Locate the cell with the specified text and output its (X, Y) center coordinate. 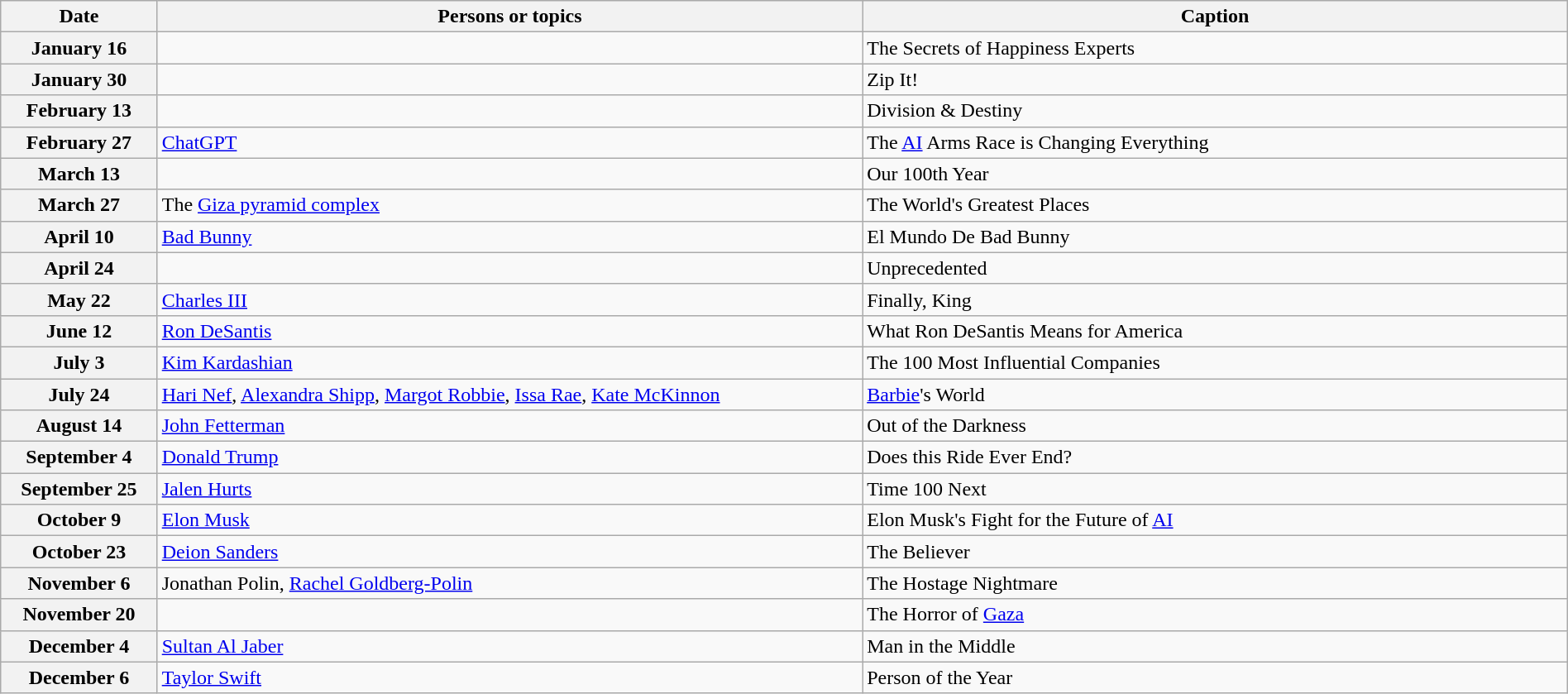
Sultan Al Jaber (509, 646)
The Believer (1216, 552)
Deion Sanders (509, 552)
Person of the Year (1216, 677)
The Hostage Nightmare (1216, 583)
February 13 (79, 111)
Man in the Middle (1216, 646)
June 12 (79, 331)
The AI Arms Race is Changing Everything (1216, 142)
Charles III (509, 299)
March 27 (79, 205)
October 23 (79, 552)
November 6 (79, 583)
Bad Bunny (509, 237)
Elon Musk (509, 520)
April 24 (79, 268)
March 13 (79, 174)
The Secrets of Happiness Experts (1216, 48)
The 100 Most Influential Companies (1216, 362)
Ron DeSantis (509, 331)
November 20 (79, 615)
Donald Trump (509, 457)
Date (79, 17)
Taylor Swift (509, 677)
August 14 (79, 426)
Hari Nef, Alexandra Shipp, Margot Robbie, Issa Rae, Kate McKinnon (509, 395)
ChatGPT (509, 142)
Zip It! (1216, 79)
The Giza pyramid complex (509, 205)
Our 100th Year (1216, 174)
The Horror of Gaza (1216, 615)
Kim Kardashian (509, 362)
July 24 (79, 395)
Unprecedented (1216, 268)
Barbie's World (1216, 395)
Jalen Hurts (509, 489)
October 9 (79, 520)
December 6 (79, 677)
El Mundo De Bad Bunny (1216, 237)
John Fetterman (509, 426)
January 30 (79, 79)
The World's Greatest Places (1216, 205)
February 27 (79, 142)
Time 100 Next (1216, 489)
Finally, King (1216, 299)
Out of the Darkness (1216, 426)
Caption (1216, 17)
May 22 (79, 299)
Division & Destiny (1216, 111)
Persons or topics (509, 17)
September 4 (79, 457)
April 10 (79, 237)
Does this Ride Ever End? (1216, 457)
July 3 (79, 362)
January 16 (79, 48)
Elon Musk's Fight for the Future of AI (1216, 520)
What Ron DeSantis Means for America (1216, 331)
Jonathan Polin, Rachel Goldberg-Polin (509, 583)
December 4 (79, 646)
September 25 (79, 489)
